Search for the cell housing the specified text and yield its (x, y) center coordinate. 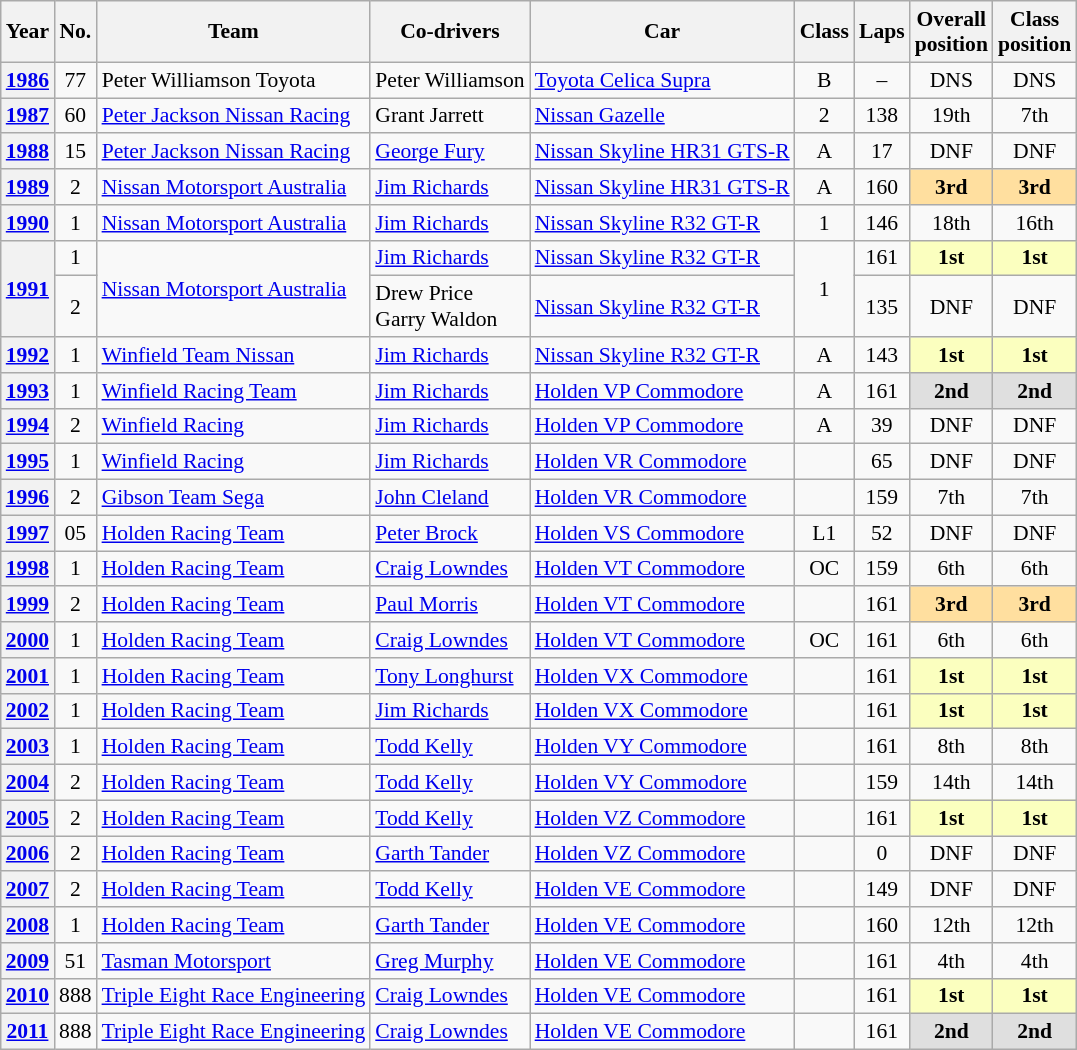
1992 (28, 355)
Laps (882, 32)
Car (662, 32)
60 (76, 116)
1989 (28, 187)
149 (882, 890)
2004 (28, 783)
Drew Price Garry Waldon (450, 306)
1997 (28, 533)
0 (882, 854)
Team (234, 32)
2009 (28, 961)
2010 (28, 996)
L1 (824, 533)
2002 (28, 711)
Peter Williamson (450, 80)
2003 (28, 747)
138 (882, 116)
146 (882, 223)
143 (882, 355)
39 (882, 426)
Winfield Team Nissan (234, 355)
1995 (28, 462)
52 (882, 533)
1990 (28, 223)
1993 (28, 391)
77 (76, 80)
2000 (28, 640)
1994 (28, 426)
1986 (28, 80)
05 (76, 533)
2007 (28, 890)
2011 (28, 1032)
15 (76, 152)
1987 (28, 116)
1996 (28, 498)
Tasman Motorsport (234, 961)
2008 (28, 925)
Peter Brock (450, 533)
Grant Jarrett (450, 116)
John Cleland (450, 498)
Tony Longhurst (450, 676)
Gibson Team Sega (234, 498)
Year (28, 32)
2001 (28, 676)
Toyota Celica Supra (662, 80)
– (882, 80)
1991 (28, 288)
Overallposition (952, 32)
Nissan Gazelle (662, 116)
2005 (28, 818)
17 (882, 152)
B (824, 80)
Winfield Racing Team (234, 391)
Paul Morris (450, 605)
Greg Murphy (450, 961)
51 (76, 961)
Holden VS Commodore (662, 533)
George Fury (450, 152)
18th (952, 223)
2006 (28, 854)
65 (882, 462)
19th (952, 116)
Co-drivers (450, 32)
16th (1034, 223)
Classposition (1034, 32)
1988 (28, 152)
Peter Williamson Toyota (234, 80)
Class (824, 32)
No. (76, 32)
135 (882, 306)
1999 (28, 605)
1998 (28, 569)
